Return [X, Y] of the center of cell containing provided text 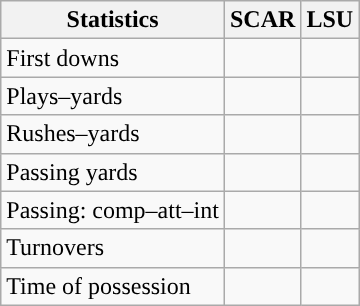
Passing: comp–att–int [113, 210]
Turnovers [113, 248]
First downs [113, 58]
Time of possession [113, 286]
Passing yards [113, 172]
SCAR [262, 20]
Statistics [113, 20]
Plays–yards [113, 96]
Rushes–yards [113, 134]
LSU [330, 20]
